Return (X, Y) of the center of cell containing provided text 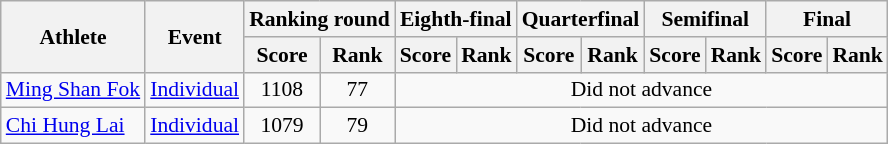
Final (827, 19)
Athlete (73, 36)
1079 (282, 126)
79 (358, 126)
1108 (282, 90)
Ming Shan Fok (73, 90)
Quarterfinal (581, 19)
Event (194, 36)
77 (358, 90)
Ranking round (320, 19)
Eighth-final (456, 19)
Semifinal (705, 19)
Chi Hung Lai (73, 126)
